Pinpoint the cell where the given text exists, returning its [X, Y] midpoint coordinate. 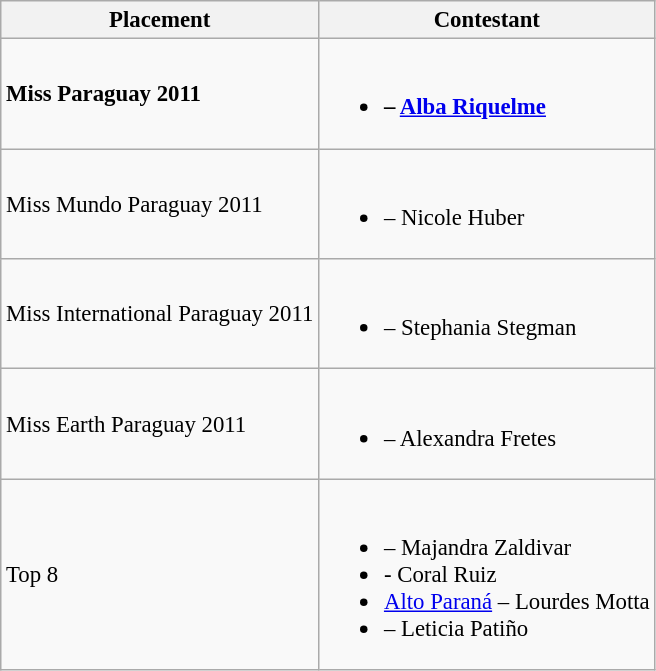
– Stephania Stegman [487, 314]
Placement [160, 20]
Top 8 [160, 574]
Miss International Paraguay 2011 [160, 314]
Miss Earth Paraguay 2011 [160, 424]
– Nicole Huber [487, 204]
Miss Mundo Paraguay 2011 [160, 204]
Contestant [487, 20]
Miss Paraguay 2011 [160, 94]
– Alexandra Fretes [487, 424]
– Majandra Zaldivar - Coral Ruiz Alto Paraná – Lourdes Motta – Leticia Patiño [487, 574]
– Alba Riquelme [487, 94]
